Output the (X, Y) coordinate of the center of the cell containing the given text.  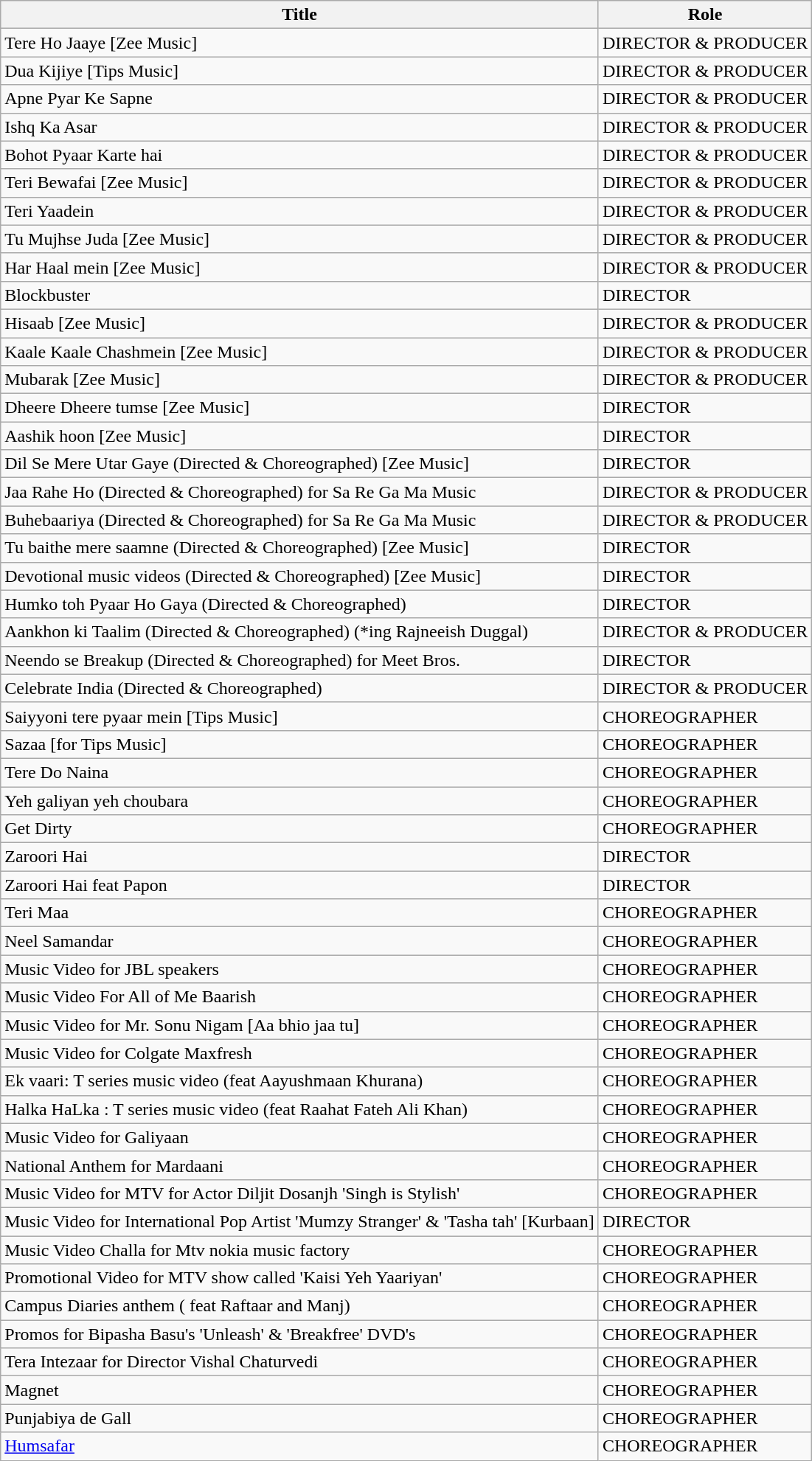
Dheere Dheere tumse [Zee Music] (299, 408)
Apne Pyar Ke Sapne (299, 99)
Campus Diaries anthem ( feat Raftaar and Manj) (299, 1306)
Har Haal mein [Zee Music] (299, 267)
Zaroori Hai (299, 857)
Tere Do Naina (299, 772)
Music Video for MTV for Actor Diljit Dosanjh 'Singh is Stylish' (299, 1193)
Role (705, 15)
Music Video For All of Me Baarish (299, 997)
Title (299, 15)
Jaa Rahe Ho (Directed & Choreographed) for Sa Re Ga Ma Music (299, 492)
Tu baithe mere saamne (Directed & Choreographed) [Zee Music] (299, 548)
Aashik hoon [Zee Music] (299, 436)
Humko toh Pyaar Ho Gaya (Directed & Choreographed) (299, 604)
Humsafar (299, 1446)
Music Video for Mr. Sonu Nigam [Aa bhio jaa tu] (299, 1025)
Zaroori Hai feat Papon (299, 885)
Dua Kijiye [Tips Music] (299, 71)
Magnet (299, 1390)
Neendo se Breakup (Directed & Choreographed) for Meet Bros. (299, 660)
Teri Bewafai [Zee Music] (299, 183)
Blockbuster (299, 295)
Devotional music videos (Directed & Choreographed) [Zee Music] (299, 576)
Get Dirty (299, 829)
Sazaa [for Tips Music] (299, 744)
Music Video for Colgate Maxfresh (299, 1053)
Punjabiya de Gall (299, 1418)
Mubarak [Zee Music] (299, 380)
Celebrate India (Directed & Choreographed) (299, 688)
Bohot Pyaar Karte hai (299, 155)
Hisaab [Zee Music] (299, 323)
Tere Ho Jaaye [Zee Music] (299, 43)
Tera Intezaar for Director Vishal Chaturvedi (299, 1362)
Buhebaariya (Directed & Choreographed) for Sa Re Ga Ma Music (299, 520)
Saiyyoni tere pyaar mein [Tips Music] (299, 716)
Music Video for Galiyaan (299, 1137)
Ek vaari: T series music video (feat Aayushmaan Khurana) (299, 1081)
Kaale Kaale Chashmein [Zee Music] (299, 352)
Teri Maa (299, 913)
Promotional Video for MTV show called 'Kaisi Yeh Yaariyan' (299, 1278)
Neel Samandar (299, 941)
Tu Mujhse Juda [Zee Music] (299, 239)
Promos for Bipasha Basu's 'Unleash' & 'Breakfree' DVD's (299, 1334)
Music Video for International Pop Artist 'Mumzy Stranger' & 'Tasha tah' [Kurbaan] (299, 1221)
Music Video Challa for Mtv nokia music factory (299, 1250)
Dil Se Mere Utar Gaye (Directed & Choreographed) [Zee Music] (299, 464)
Teri Yaadein (299, 211)
Aankhon ki Taalim (Directed & Choreographed) (*ing Rajneeish Duggal) (299, 632)
National Anthem for Mardaani (299, 1165)
Yeh galiyan yeh choubara (299, 800)
Ishq Ka Asar (299, 127)
Music Video for JBL speakers (299, 969)
Halka HaLka : T series music video (feat Raahat Fateh Ali Khan) (299, 1109)
